Extract the (X, Y) coordinate from the center of the cell holding the provided text.  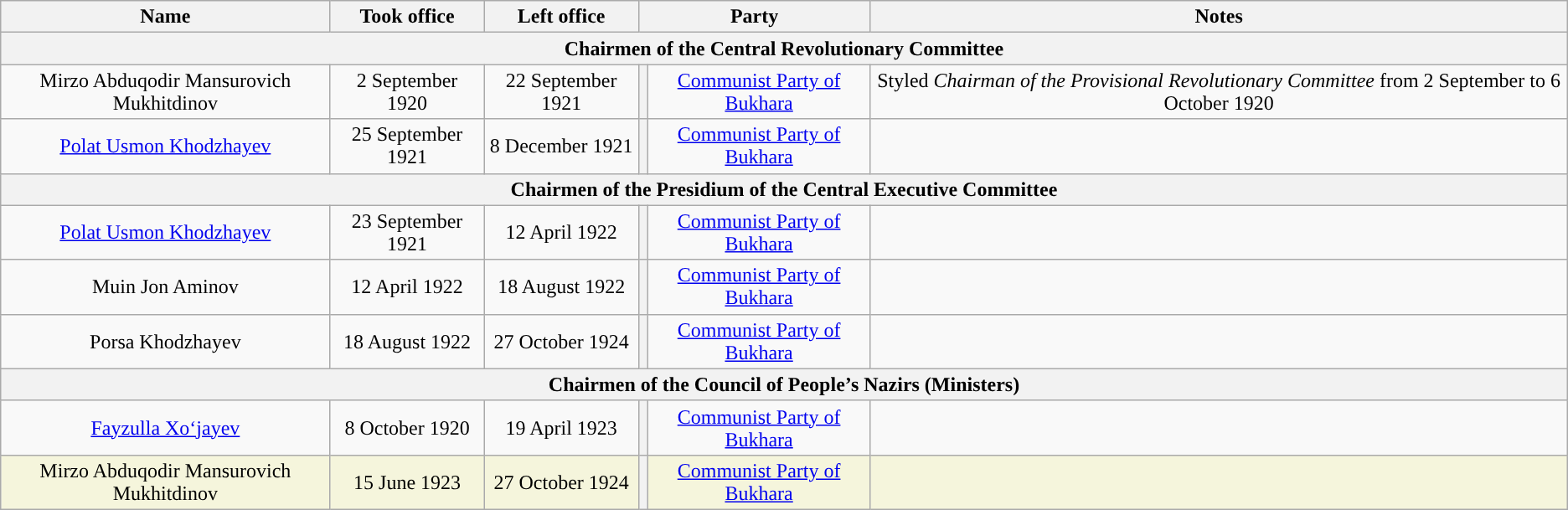
Chairmen of the Central Revolutionary Committee (784, 49)
Party (754, 17)
Styled Chairman of the Provisional Revolutionary Committee from 2 September to 6 October 1920 (1219, 92)
2 September 1920 (407, 92)
Name (166, 17)
8 October 1920 (407, 427)
Porsa Khodzhayev (166, 342)
8 December 1921 (561, 146)
23 September 1921 (407, 233)
25 September 1921 (407, 146)
Muin Jon Aminov (166, 286)
Chairmen of the Council of People’s Nazirs (Ministers) (784, 384)
Took office (407, 17)
Left office (561, 17)
15 June 1923 (407, 482)
Notes (1219, 17)
Fayzulla Xoʻjayev (166, 427)
Chairmen of the Presidium of the Central Executive Committee (784, 189)
19 April 1923 (561, 427)
22 September 1921 (561, 92)
